Find where the given text appears and provide that cell's center as [x, y] coordinate. 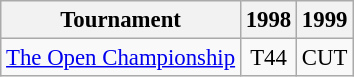
1999 [325, 20]
CUT [325, 58]
The Open Championship [121, 58]
1998 [268, 20]
T44 [268, 58]
Tournament [121, 20]
